Provide the [x, y] coordinate of the cell's center where the given text is located.  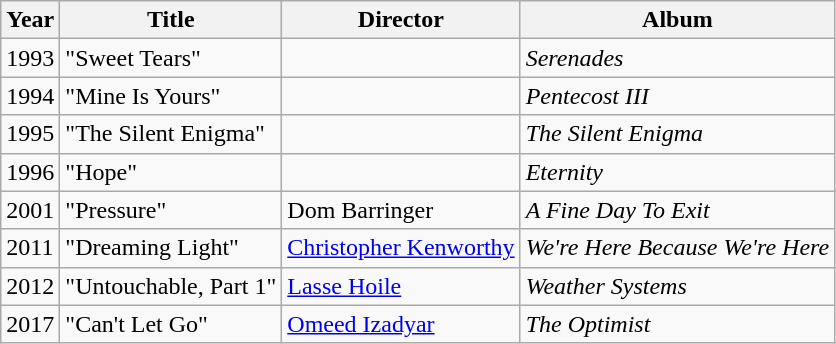
Album [678, 20]
Serenades [678, 58]
1994 [30, 96]
We're Here Because We're Here [678, 248]
"The Silent Enigma" [171, 134]
Weather Systems [678, 286]
Dom Barringer [401, 210]
2001 [30, 210]
Pentecost III [678, 96]
A Fine Day To Exit [678, 210]
2011 [30, 248]
"Mine Is Yours" [171, 96]
2017 [30, 324]
The Silent Enigma [678, 134]
The Optimist [678, 324]
"Hope" [171, 172]
1996 [30, 172]
"Pressure" [171, 210]
Eternity [678, 172]
1993 [30, 58]
"Can't Let Go" [171, 324]
2012 [30, 286]
"Sweet Tears" [171, 58]
Year [30, 20]
Lasse Hoile [401, 286]
"Dreaming Light" [171, 248]
Omeed Izadyar [401, 324]
Director [401, 20]
Christopher Kenworthy [401, 248]
"Untouchable, Part 1" [171, 286]
Title [171, 20]
1995 [30, 134]
